Identify which cell holds the provided text, then report its [x, y] central coordinate. 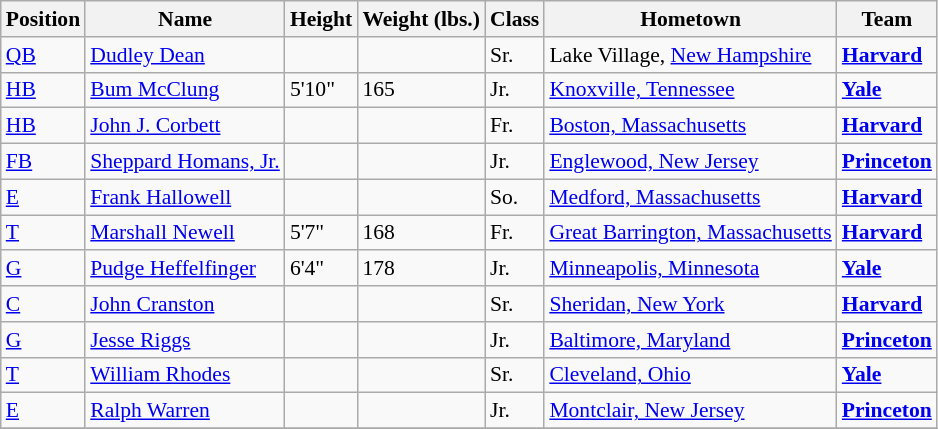
QB [43, 55]
John Cranston [185, 304]
FB [43, 162]
William Rhodes [185, 375]
165 [421, 90]
Sheridan, New York [690, 304]
Minneapolis, Minnesota [690, 269]
Team [887, 19]
Frank Hallowell [185, 197]
Boston, Massachusetts [690, 126]
Name [185, 19]
Height [321, 19]
Medford, Massachusetts [690, 197]
Dudley Dean [185, 55]
168 [421, 233]
C [43, 304]
Montclair, New Jersey [690, 411]
Baltimore, Maryland [690, 340]
178 [421, 269]
Jesse Riggs [185, 340]
Englewood, New Jersey [690, 162]
Pudge Heffelfinger [185, 269]
So. [514, 197]
Hometown [690, 19]
Sheppard Homans, Jr. [185, 162]
Marshall Newell [185, 233]
Weight (lbs.) [421, 19]
5'10" [321, 90]
Ralph Warren [185, 411]
Bum McClung [185, 90]
Class [514, 19]
Position [43, 19]
Lake Village, New Hampshire [690, 55]
5'7" [321, 233]
Cleveland, Ohio [690, 375]
Great Barrington, Massachusetts [690, 233]
6'4" [321, 269]
Knoxville, Tennessee [690, 90]
John J. Corbett [185, 126]
